Search for the cell housing the specified text and yield its (X, Y) center coordinate. 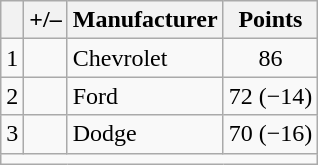
86 (270, 58)
3 (12, 134)
Points (270, 20)
+/– (46, 20)
Dodge (145, 134)
Chevrolet (145, 58)
Ford (145, 96)
72 (−14) (270, 96)
70 (−16) (270, 134)
2 (12, 96)
Manufacturer (145, 20)
1 (12, 58)
